Output the [X, Y] coordinate of the center of the cell containing the given text.  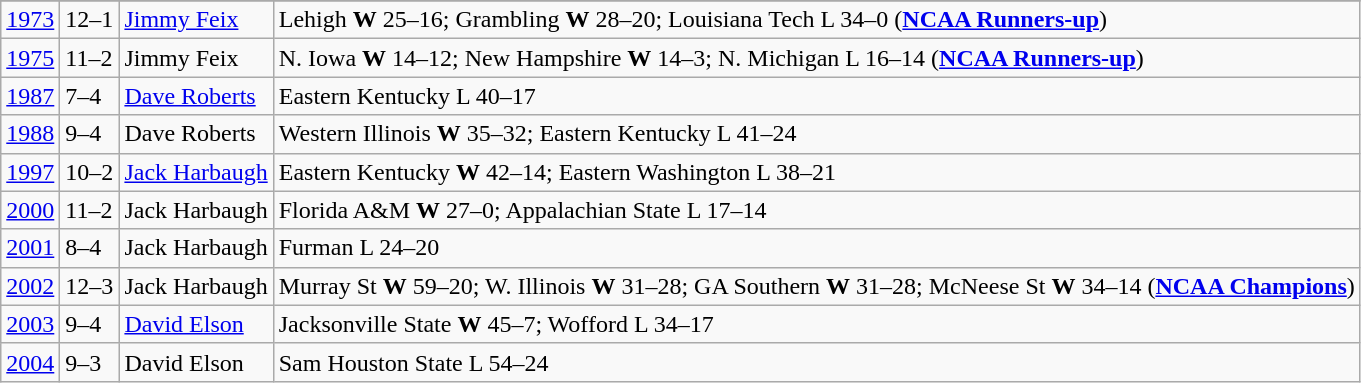
2004 [30, 362]
1973 [30, 20]
8–4 [90, 248]
2001 [30, 248]
1997 [30, 172]
Florida A&M W 27–0; Appalachian State L 17–14 [816, 210]
Eastern Kentucky L 40–17 [816, 96]
Murray St W 59–20; W. Illinois W 31–28; GA Southern W 31–28; McNeese St W 34–14 (NCAA Champions) [816, 286]
2000 [30, 210]
Sam Houston State L 54–24 [816, 362]
Furman L 24–20 [816, 248]
2003 [30, 324]
Lehigh W 25–16; Grambling W 28–20; Louisiana Tech L 34–0 (NCAA Runners-up) [816, 20]
10–2 [90, 172]
7–4 [90, 96]
1975 [30, 58]
Eastern Kentucky W 42–14; Eastern Washington L 38–21 [816, 172]
N. Iowa W 14–12; New Hampshire W 14–3; N. Michigan L 16–14 (NCAA Runners-up) [816, 58]
12–1 [90, 20]
2002 [30, 286]
1988 [30, 134]
Jacksonville State W 45–7; Wofford L 34–17 [816, 324]
12–3 [90, 286]
9–3 [90, 362]
1987 [30, 96]
Western Illinois W 35–32; Eastern Kentucky L 41–24 [816, 134]
